Determine the [X, Y] coordinate at the center of the cell enclosing the given text.  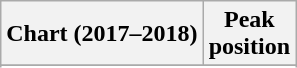
Peakposition [249, 34]
Chart (2017–2018) [102, 34]
